Capture the cell that displays the provided text and extract its (X, Y) central coordinate. 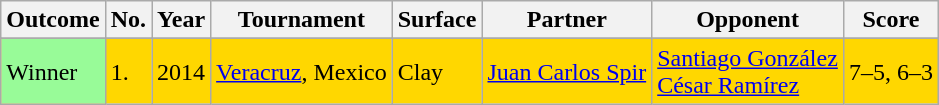
Opponent (748, 20)
Outcome (53, 20)
2014 (182, 72)
No. (128, 20)
Partner (567, 20)
Winner (53, 72)
Clay (437, 72)
7–5, 6–3 (890, 72)
Santiago González César Ramírez (748, 72)
Tournament (302, 20)
Score (890, 20)
Surface (437, 20)
Year (182, 20)
1. (128, 72)
Veracruz, Mexico (302, 72)
Juan Carlos Spir (567, 72)
